Pinpoint the cell where the given text exists, returning its [x, y] midpoint coordinate. 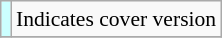
Indicates cover version [116, 19]
